Determine the (x, y) coordinate at the center of the cell enclosing the given text.  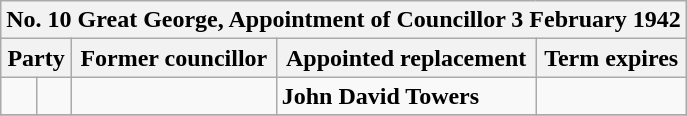
Term expires (611, 58)
John David Towers (406, 96)
Party (36, 58)
Former councillor (174, 58)
No. 10 Great George, Appointment of Councillor 3 February 1942 (344, 20)
Appointed replacement (406, 58)
